Output the [X, Y] coordinate of the center of the cell containing the given text.  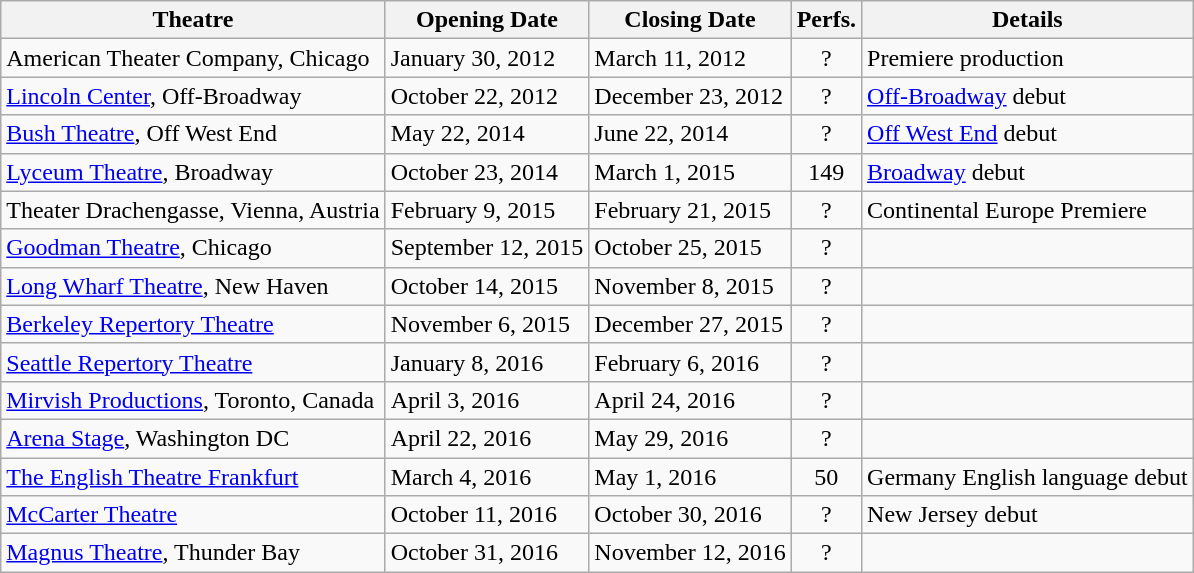
June 22, 2014 [690, 134]
March 1, 2015 [690, 172]
Arena Stage, Washington DC [193, 438]
April 24, 2016 [690, 400]
October 30, 2016 [690, 515]
November 8, 2015 [690, 286]
February 21, 2015 [690, 210]
Off-Broadway debut [1028, 96]
Theatre [193, 20]
March 4, 2016 [487, 477]
New Jersey debut [1028, 515]
March 11, 2012 [690, 58]
October 14, 2015 [487, 286]
October 25, 2015 [690, 248]
Theater Drachengasse, Vienna, Austria [193, 210]
Perfs. [826, 20]
November 12, 2016 [690, 553]
January 8, 2016 [487, 362]
Seattle Repertory Theatre [193, 362]
April 3, 2016 [487, 400]
November 6, 2015 [487, 324]
Mirvish Productions, Toronto, Canada [193, 400]
Lincoln Center, Off-Broadway [193, 96]
McCarter Theatre [193, 515]
May 29, 2016 [690, 438]
Closing Date [690, 20]
Broadway debut [1028, 172]
Germany English language debut [1028, 477]
Lyceum Theatre, Broadway [193, 172]
February 6, 2016 [690, 362]
May 1, 2016 [690, 477]
Off West End debut [1028, 134]
December 27, 2015 [690, 324]
Details [1028, 20]
April 22, 2016 [487, 438]
October 11, 2016 [487, 515]
American Theater Company, Chicago [193, 58]
Premiere production [1028, 58]
Bush Theatre, Off West End [193, 134]
Opening Date [487, 20]
January 30, 2012 [487, 58]
149 [826, 172]
May 22, 2014 [487, 134]
December 23, 2012 [690, 96]
Goodman Theatre, Chicago [193, 248]
October 23, 2014 [487, 172]
The English Theatre Frankfurt [193, 477]
Berkeley Repertory Theatre [193, 324]
50 [826, 477]
October 31, 2016 [487, 553]
Long Wharf Theatre, New Haven [193, 286]
September 12, 2015 [487, 248]
Magnus Theatre, Thunder Bay [193, 553]
October 22, 2012 [487, 96]
February 9, 2015 [487, 210]
Continental Europe Premiere [1028, 210]
